Pinpoint the cell where the given text exists, returning its [x, y] midpoint coordinate. 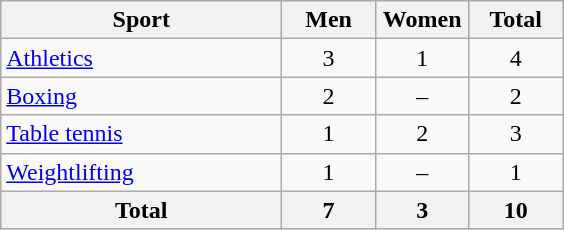
Sport [142, 20]
7 [329, 210]
Weightlifting [142, 172]
Table tennis [142, 134]
Women [422, 20]
10 [516, 210]
Men [329, 20]
Athletics [142, 58]
Boxing [142, 96]
4 [516, 58]
